Output the [x, y] coordinate of the center of the cell containing the given text.  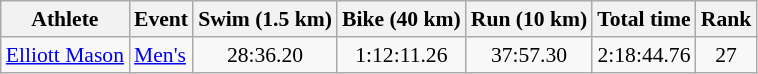
Event [161, 19]
Athlete [65, 19]
28:36.20 [265, 55]
Men's [161, 55]
37:57.30 [529, 55]
2:18:44.76 [644, 55]
Rank [726, 19]
Elliott Mason [65, 55]
Swim (1.5 km) [265, 19]
Run (10 km) [529, 19]
27 [726, 55]
1:12:11.26 [402, 55]
Bike (40 km) [402, 19]
Total time [644, 19]
